Return [X, Y] of the center of cell containing provided text 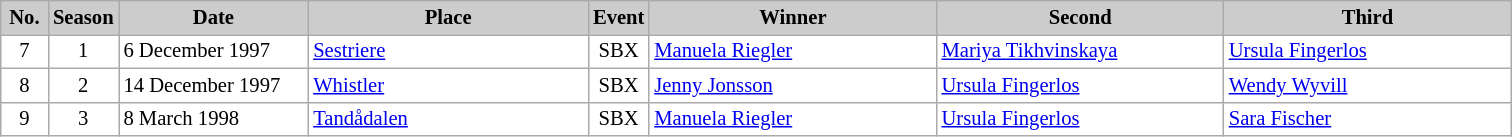
Sestriere [448, 51]
Wendy Wyvill [1368, 85]
8 [24, 85]
Winner [792, 17]
Mariya Tikhvinskaya [1080, 51]
Third [1368, 17]
Event [618, 17]
Sara Fischer [1368, 119]
Second [1080, 17]
8 March 1998 [213, 119]
Season [83, 17]
3 [83, 119]
6 December 1997 [213, 51]
14 December 1997 [213, 85]
Date [213, 17]
Place [448, 17]
Tandådalen [448, 119]
1 [83, 51]
7 [24, 51]
Whistler [448, 85]
No. [24, 17]
2 [83, 85]
9 [24, 119]
Jenny Jonsson [792, 85]
